Find where the given text appears and provide that cell's center as (x, y) coordinate. 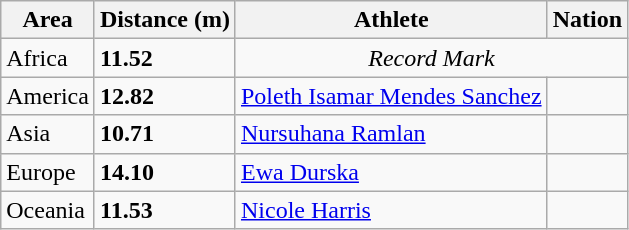
Nicole Harris (391, 210)
Nation (587, 20)
Area (48, 20)
Asia (48, 134)
Africa (48, 58)
America (48, 96)
Ewa Durska (391, 172)
14.10 (164, 172)
Europe (48, 172)
12.82 (164, 96)
Nursuhana Ramlan (391, 134)
Athlete (391, 20)
Poleth Isamar Mendes Sanchez (391, 96)
10.71 (164, 134)
Oceania (48, 210)
11.53 (164, 210)
Record Mark (431, 58)
Distance (m) (164, 20)
11.52 (164, 58)
